From the cell containing the given text, extract its center point as [x, y] coordinate. 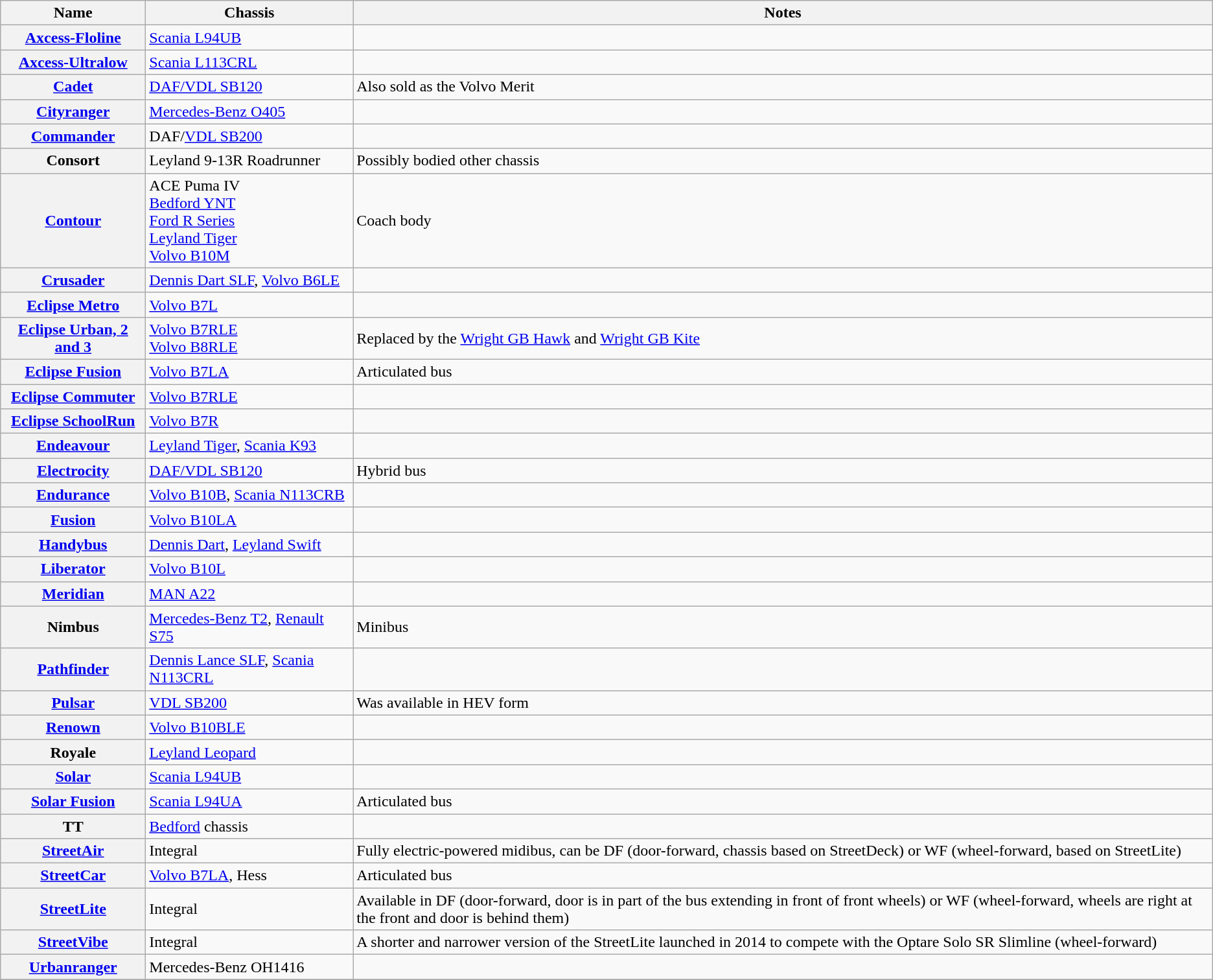
Dennis Dart SLF, Volvo B6LE [249, 280]
Mercedes-Benz T2, Renault S75 [249, 627]
Nimbus [73, 627]
Chassis [249, 13]
Fully electric-powered midibus, can be DF (door-forward, chassis based on StreetDeck) or WF (wheel-forward, based on StreetLite) [783, 851]
Handybus [73, 544]
StreetVibe [73, 942]
Eclipse Fusion [73, 371]
Commander [73, 136]
Volvo B10LA [249, 520]
Volvo B7LA, Hess [249, 876]
Notes [783, 13]
StreetAir [73, 851]
Fusion [73, 520]
Pulsar [73, 703]
Axcess-Floline [73, 38]
Volvo B7R [249, 421]
StreetLite [73, 909]
Hybrid bus [783, 471]
Leyland Leopard [249, 752]
Eclipse Urban, 2 and 3 [73, 338]
Also sold as the Volvo Merit [783, 87]
Solar [73, 776]
Replaced by the Wright GB Hawk and Wright GB Kite [783, 338]
Coach body [783, 220]
TT [73, 826]
ACE Puma IVBedford YNTFord R SeriesLeyland TigerVolvo B10M [249, 220]
Leyland 9-13R Roadrunner [249, 161]
Scania L113CRL [249, 62]
Contour [73, 220]
Volvo B10B, Scania N113CRB [249, 495]
Consort [73, 161]
Axcess-Ultralow [73, 62]
Mercedes-Benz O405 [249, 111]
Minibus [783, 627]
Volvo B10BLE [249, 727]
Volvo B7LA [249, 371]
Was available in HEV form [783, 703]
VDL SB200 [249, 703]
DAF/VDL SB200 [249, 136]
Cadet [73, 87]
Meridian [73, 594]
Dennis Lance SLF, Scania N113CRL [249, 669]
Solar Fusion [73, 801]
Volvo B7RLEVolvo B8RLE [249, 338]
Pathfinder [73, 669]
Cityranger [73, 111]
Electrocity [73, 471]
Endurance [73, 495]
Name [73, 13]
Volvo B7RLE [249, 396]
Mercedes-Benz OH1416 [249, 967]
Dennis Dart, Leyland Swift [249, 544]
Crusader [73, 280]
Leyland Tiger, Scania K93 [249, 446]
Scania L94UA [249, 801]
Bedford chassis [249, 826]
Royale [73, 752]
Renown [73, 727]
Volvo B7L [249, 305]
Eclipse Commuter [73, 396]
Endeavour [73, 446]
StreetCar [73, 876]
Possibly bodied other chassis [783, 161]
Liberator [73, 569]
Volvo B10L [249, 569]
Urbanranger [73, 967]
Eclipse Metro [73, 305]
Eclipse SchoolRun [73, 421]
A shorter and narrower version of the StreetLite launched in 2014 to compete with the Optare Solo SR Slimline (wheel-forward) [783, 942]
MAN A22 [249, 594]
